Pinpoint the cell where the given text exists, returning its (x, y) midpoint coordinate. 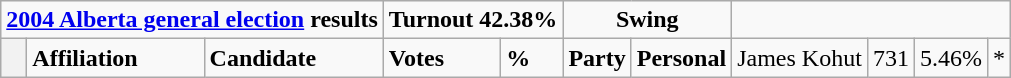
5.46% (950, 58)
731 (890, 58)
James Kohut (800, 58)
Party (597, 58)
Affiliation (116, 58)
Personal (681, 58)
% (532, 58)
2004 Alberta general election results (192, 20)
* (998, 58)
Votes (442, 58)
Candidate (294, 58)
Swing (648, 20)
Turnout 42.38% (473, 20)
